Return the [X, Y] coordinate for the center point of the cell that contains the specified text.  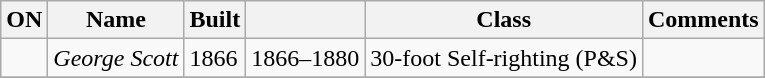
ON [24, 20]
Built [215, 20]
George Scott [116, 58]
Comments [703, 20]
1866–1880 [306, 58]
Class [504, 20]
Name [116, 20]
1866 [215, 58]
30-foot Self-righting (P&S) [504, 58]
